Detect which cell encompasses the target text, then output its [X, Y] center coordinate. 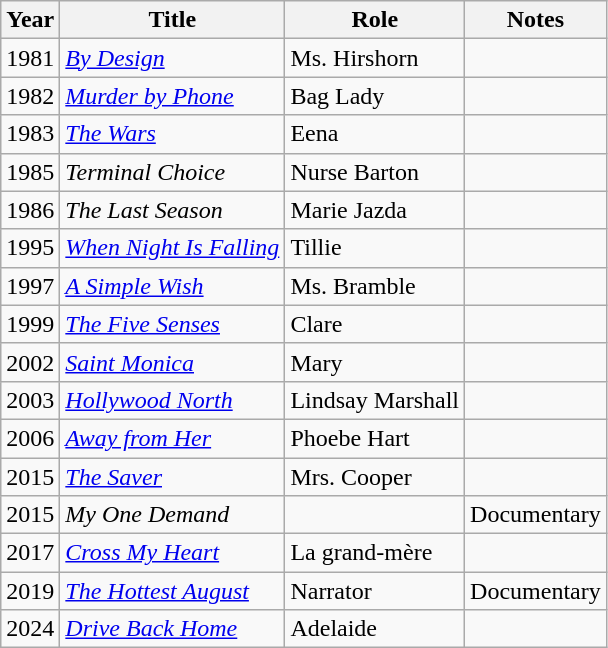
A Simple Wish [172, 286]
Murder by Phone [172, 96]
Role [375, 20]
Adelaide [375, 629]
Nurse Barton [375, 172]
Title [172, 20]
Terminal Choice [172, 172]
The Five Senses [172, 324]
Notes [536, 20]
2019 [30, 591]
2002 [30, 362]
Mrs. Cooper [375, 477]
Drive Back Home [172, 629]
1999 [30, 324]
Clare [375, 324]
Tillie [375, 248]
Away from Her [172, 438]
2024 [30, 629]
1997 [30, 286]
1995 [30, 248]
The Hottest August [172, 591]
Cross My Heart [172, 553]
Lindsay Marshall [375, 400]
By Design [172, 58]
The Wars [172, 134]
2003 [30, 400]
Bag Lady [375, 96]
The Last Season [172, 210]
Ms. Hirshorn [375, 58]
Phoebe Hart [375, 438]
2006 [30, 438]
1985 [30, 172]
1983 [30, 134]
2017 [30, 553]
My One Demand [172, 515]
1981 [30, 58]
Ms. Bramble [375, 286]
When Night Is Falling [172, 248]
Year [30, 20]
Eena [375, 134]
Saint Monica [172, 362]
The Saver [172, 477]
La grand-mère [375, 553]
Mary [375, 362]
1982 [30, 96]
Narrator [375, 591]
Hollywood North [172, 400]
Marie Jazda [375, 210]
1986 [30, 210]
